Provide the [X, Y] coordinate of the cell's center where the given text is located.  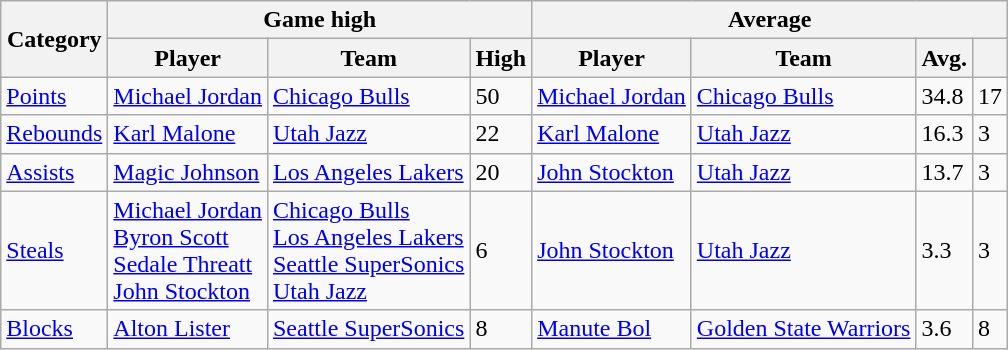
17 [990, 96]
Magic Johnson [188, 172]
34.8 [944, 96]
High [501, 58]
3.3 [944, 250]
Game high [320, 20]
Avg. [944, 58]
16.3 [944, 134]
Points [54, 96]
Alton Lister [188, 329]
3.6 [944, 329]
6 [501, 250]
Steals [54, 250]
Average [770, 20]
22 [501, 134]
13.7 [944, 172]
Category [54, 39]
Rebounds [54, 134]
50 [501, 96]
Seattle SuperSonics [368, 329]
Chicago BullsLos Angeles LakersSeattle SuperSonicsUtah Jazz [368, 250]
Michael JordanByron ScottSedale ThreattJohn Stockton [188, 250]
Los Angeles Lakers [368, 172]
Blocks [54, 329]
Assists [54, 172]
20 [501, 172]
Manute Bol [612, 329]
Golden State Warriors [804, 329]
